Identify which cell holds the provided text, then report its (x, y) central coordinate. 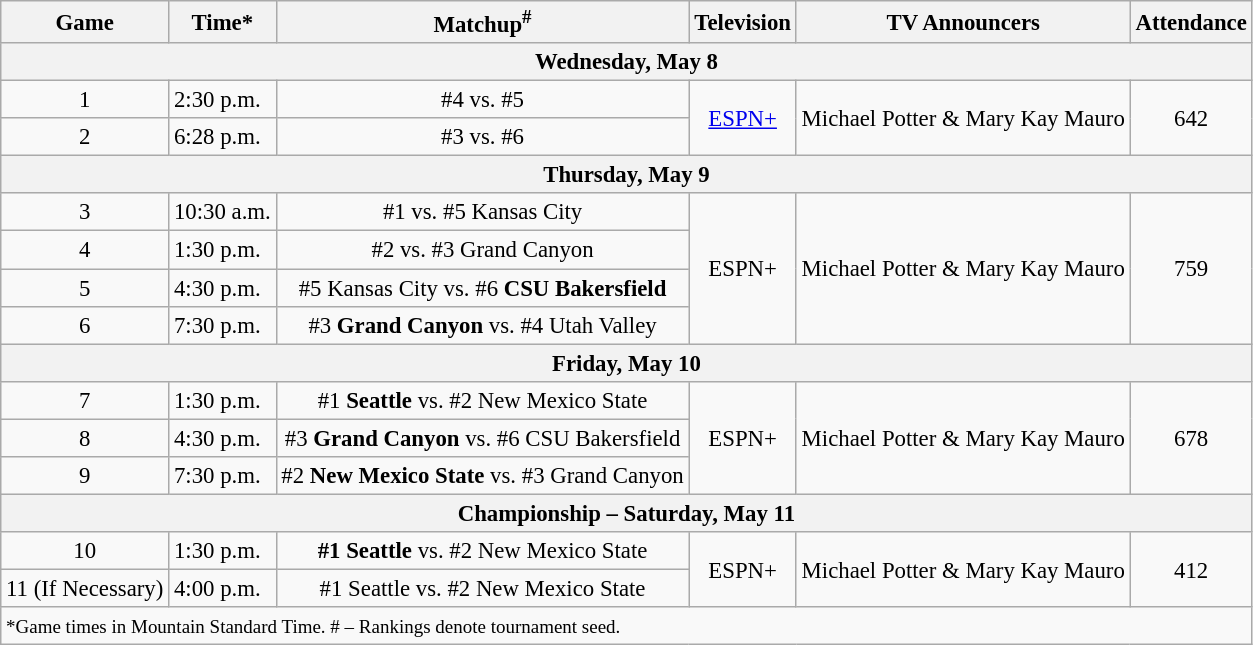
#3 Grand Canyon vs. #6 CSU Bakersfield (482, 438)
4:00 p.m. (222, 588)
TV Announcers (963, 22)
#5 Kansas City vs. #6 CSU Bakersfield (482, 288)
9 (85, 476)
8 (85, 438)
Attendance (1191, 22)
7 (85, 400)
4 (85, 250)
642 (1191, 118)
2:30 p.m. (222, 100)
11 (If Necessary) (85, 588)
#3 Grand Canyon vs. #4 Utah Valley (482, 325)
3 (85, 213)
678 (1191, 438)
Wednesday, May 8 (626, 62)
Time* (222, 22)
412 (1191, 570)
10 (85, 551)
Television (742, 22)
Championship – Saturday, May 11 (626, 513)
Thursday, May 9 (626, 175)
#1 vs. #5 Kansas City (482, 213)
6 (85, 325)
#2 New Mexico State vs. #3 Grand Canyon (482, 476)
1 (85, 100)
*Game times in Mountain Standard Time. # – Rankings denote tournament seed. (626, 626)
Game (85, 22)
5 (85, 288)
#4 vs. #5 (482, 100)
Matchup# (482, 22)
#2 vs. #3 Grand Canyon (482, 250)
2 (85, 137)
10:30 a.m. (222, 213)
6:28 p.m. (222, 137)
#3 vs. #6 (482, 137)
759 (1191, 269)
Friday, May 10 (626, 363)
